Return [x, y] of the center of cell containing provided text 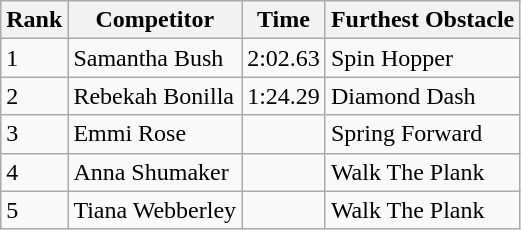
Emmi Rose [155, 134]
Time [284, 20]
5 [34, 210]
Spring Forward [422, 134]
4 [34, 172]
Rank [34, 20]
2:02.63 [284, 58]
1 [34, 58]
Samantha Bush [155, 58]
Diamond Dash [422, 96]
3 [34, 134]
Tiana Webberley [155, 210]
Anna Shumaker [155, 172]
Furthest Obstacle [422, 20]
1:24.29 [284, 96]
Competitor [155, 20]
Spin Hopper [422, 58]
2 [34, 96]
Rebekah Bonilla [155, 96]
